Capture the cell that displays the provided text and extract its [x, y] central coordinate. 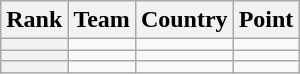
Team [102, 20]
Country [184, 20]
Point [266, 20]
Rank [34, 20]
